Provide the [x, y] coordinate of the cell's center where the given text is located.  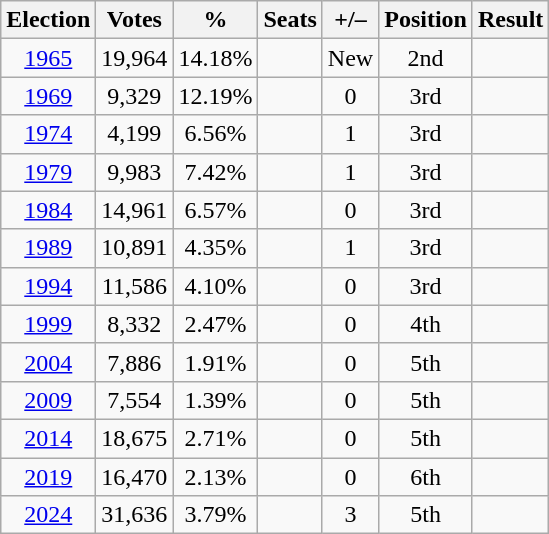
6.56% [216, 134]
1994 [48, 286]
1999 [48, 324]
1969 [48, 96]
4,199 [134, 134]
18,675 [134, 438]
2.13% [216, 477]
19,964 [134, 58]
Position [426, 20]
10,891 [134, 248]
2.71% [216, 438]
Election [48, 20]
16,470 [134, 477]
4.10% [216, 286]
+/– [350, 20]
31,636 [134, 515]
14,961 [134, 210]
1.91% [216, 362]
1989 [48, 248]
8,332 [134, 324]
Result [510, 20]
11,586 [134, 286]
7,554 [134, 400]
1984 [48, 210]
4.35% [216, 248]
2009 [48, 400]
1.39% [216, 400]
New [350, 58]
2019 [48, 477]
14.18% [216, 58]
Votes [134, 20]
2014 [48, 438]
Seats [290, 20]
1974 [48, 134]
12.19% [216, 96]
1965 [48, 58]
1979 [48, 172]
2.47% [216, 324]
9,329 [134, 96]
6th [426, 477]
% [216, 20]
2004 [48, 362]
6.57% [216, 210]
4th [426, 324]
7,886 [134, 362]
7.42% [216, 172]
3.79% [216, 515]
3 [350, 515]
2nd [426, 58]
2024 [48, 515]
9,983 [134, 172]
